Find where the given text appears and provide that cell's center as [X, Y] coordinate. 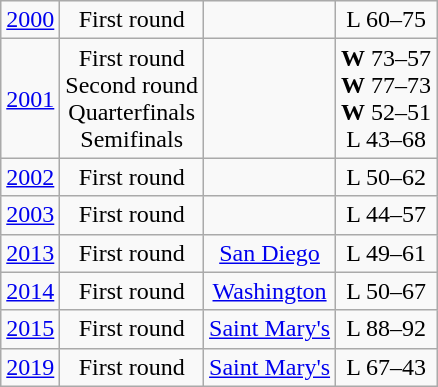
2003 [30, 215]
L 67–43 [386, 367]
2000 [30, 20]
2015 [30, 329]
2002 [30, 177]
2014 [30, 291]
San Diego [270, 253]
L 50–62 [386, 177]
First round Second roundQuarterfinalsSemifinals [132, 98]
2001 [30, 98]
L 44–57 [386, 215]
L 88–92 [386, 329]
L 49–61 [386, 253]
Washington [270, 291]
2019 [30, 367]
2013 [30, 253]
W 73–57W 77–73 W 52–51L 43–68 [386, 98]
L 50–67 [386, 291]
L 60–75 [386, 20]
